Pinpoint the cell where the given text exists, returning its [x, y] midpoint coordinate. 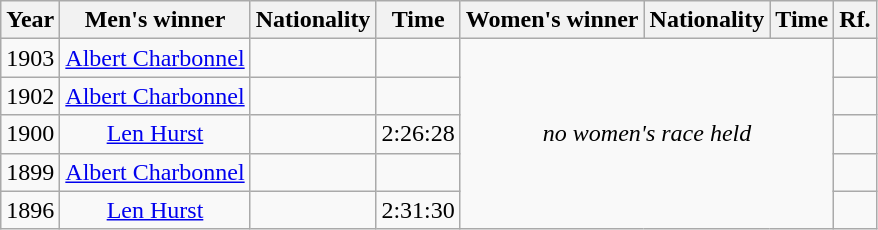
1903 [30, 58]
Men's winner [155, 20]
Year [30, 20]
Women's winner [552, 20]
1900 [30, 134]
2:31:30 [418, 210]
1896 [30, 210]
1902 [30, 96]
2:26:28 [418, 134]
no women's race held [646, 134]
Rf. [855, 20]
1899 [30, 172]
